Detect which cell encompasses the target text, then output its (x, y) center coordinate. 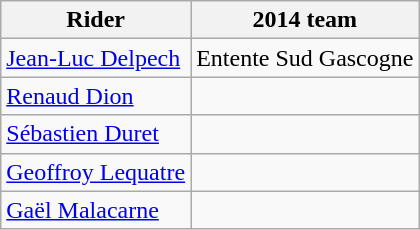
Geoffroy Lequatre (96, 172)
Sébastien Duret (96, 134)
Renaud Dion (96, 96)
Jean-Luc Delpech (96, 58)
Entente Sud Gascogne (305, 58)
Rider (96, 20)
2014 team (305, 20)
Gaël Malacarne (96, 210)
